Capture the cell that displays the provided text and extract its [X, Y] central coordinate. 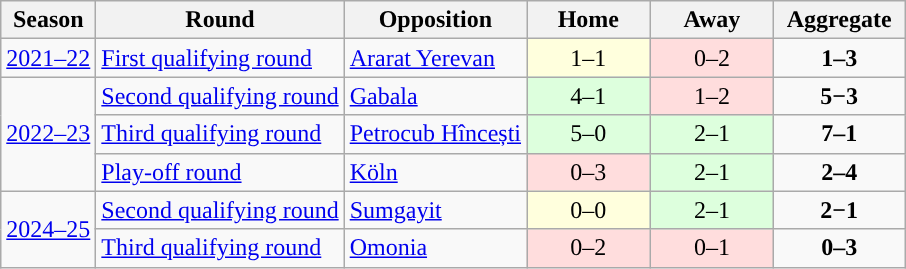
Köln [435, 172]
5–0 [589, 134]
2–4 [840, 172]
Opposition [435, 20]
4–1 [589, 96]
2022–23 [48, 134]
0–0 [589, 210]
7–1 [840, 134]
Gabala [435, 96]
2024–25 [48, 229]
1–3 [840, 58]
2021–22 [48, 58]
Petrocub Hîncești [435, 134]
Play-off round [220, 172]
Omonia [435, 248]
1–2 [712, 96]
First qualifying round [220, 58]
Ararat Yerevan [435, 58]
2−1 [840, 210]
Season [48, 20]
5−3 [840, 96]
1–1 [589, 58]
0–1 [712, 248]
Round [220, 20]
Aggregate [840, 20]
Home [589, 20]
Sumgayit [435, 210]
Away [712, 20]
